Detect which cell encompasses the target text, then output its [X, Y] center coordinate. 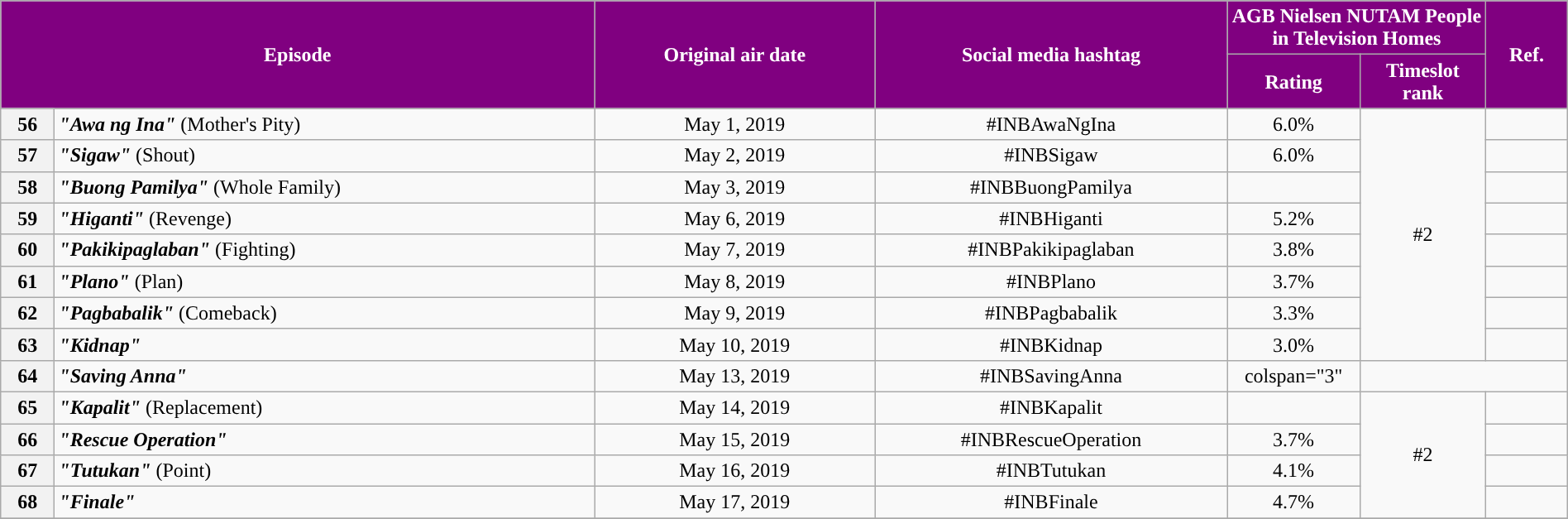
#INBFinale [1051, 502]
62 [28, 313]
5.2% [1293, 219]
"Finale" [324, 502]
#INBTutukan [1051, 471]
May 10, 2019 [734, 344]
"Pakikipaglaban" (Fighting) [324, 250]
Timeslotrank [1422, 81]
"Plano" (Plan) [324, 281]
"Sigaw" (Shout) [324, 156]
AGB Nielsen NUTAM People in Television Homes [1356, 28]
61 [28, 281]
May 17, 2019 [734, 502]
May 3, 2019 [734, 187]
#INBSavingAnna [1051, 376]
May 14, 2019 [734, 407]
#INBPlano [1051, 281]
#INBKidnap [1051, 344]
"Tutukan" (Point) [324, 471]
May 1, 2019 [734, 124]
Rating [1293, 81]
63 [28, 344]
64 [28, 376]
"Awa ng Ina" (Mother's Pity) [324, 124]
65 [28, 407]
#INBHiganti [1051, 219]
#INBKapalit [1051, 407]
May 2, 2019 [734, 156]
3.8% [1293, 250]
May 8, 2019 [734, 281]
"Saving Anna" [324, 376]
#INBPakikipaglaban [1051, 250]
Episode [298, 55]
68 [28, 502]
59 [28, 219]
May 6, 2019 [734, 219]
4.7% [1293, 502]
66 [28, 440]
Ref. [1527, 55]
#INBAwaNgIna [1051, 124]
May 13, 2019 [734, 376]
56 [28, 124]
#INBBuongPamilya [1051, 187]
#INBRescueOperation [1051, 440]
Original air date [734, 55]
"Pagbabalik" (Comeback) [324, 313]
4.1% [1293, 471]
#INBSigaw [1051, 156]
Social media hashtag [1051, 55]
May 7, 2019 [734, 250]
May 15, 2019 [734, 440]
May 16, 2019 [734, 471]
"Rescue Operation" [324, 440]
3.3% [1293, 313]
#INBPagbabalik [1051, 313]
"Higanti" (Revenge) [324, 219]
58 [28, 187]
"Buong Pamilya" (Whole Family) [324, 187]
57 [28, 156]
3.0% [1293, 344]
May 9, 2019 [734, 313]
67 [28, 471]
"Kidnap" [324, 344]
"Kapalit" (Replacement) [324, 407]
60 [28, 250]
colspan="3" [1293, 376]
